Locate the cell with the specified text and output its (X, Y) center coordinate. 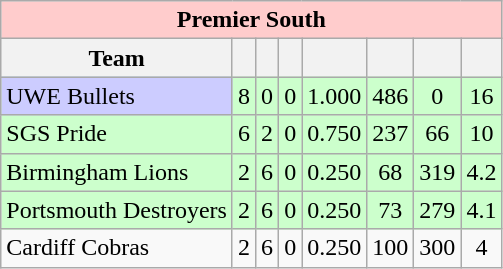
UWE Bullets (117, 96)
SGS Pride (117, 134)
486 (390, 96)
Team (117, 58)
100 (390, 248)
237 (390, 134)
Portsmouth Destroyers (117, 210)
0.750 (334, 134)
16 (482, 96)
66 (438, 134)
68 (390, 172)
4 (482, 248)
4.2 (482, 172)
1.000 (334, 96)
73 (390, 210)
10 (482, 134)
Birmingham Lions (117, 172)
300 (438, 248)
319 (438, 172)
Premier South (252, 20)
8 (244, 96)
4.1 (482, 210)
Cardiff Cobras (117, 248)
279 (438, 210)
